Identify which cell holds the provided text, then report its [x, y] central coordinate. 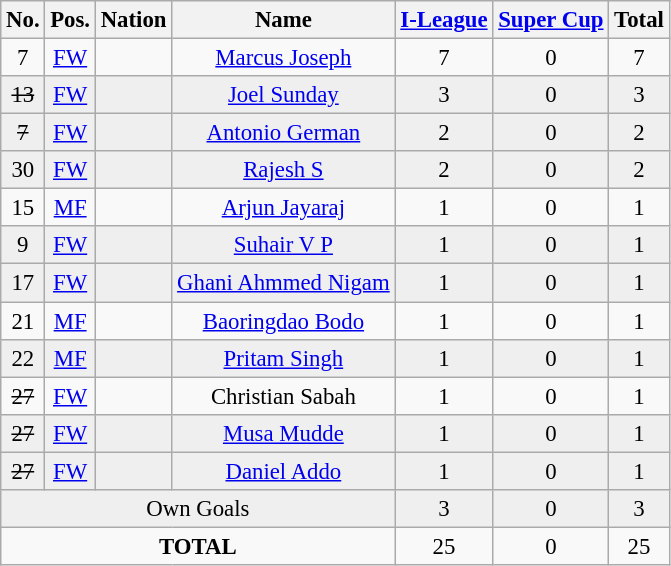
17 [23, 283]
Nation [133, 20]
30 [23, 170]
TOTAL [198, 546]
Daniel Addo [284, 471]
Suhair V P [284, 245]
Name [284, 20]
Christian Sabah [284, 396]
Rajesh S [284, 170]
Super Cup [551, 20]
21 [23, 321]
Own Goals [198, 509]
Antonio German [284, 133]
Arjun Jayaraj [284, 208]
22 [23, 358]
Baoringdao Bodo [284, 321]
Joel Sunday [284, 95]
Pos. [70, 20]
I-League [444, 20]
No. [23, 20]
Total [639, 20]
9 [23, 245]
Ghani Ahmmed Nigam [284, 283]
15 [23, 208]
Marcus Joseph [284, 58]
13 [23, 95]
Pritam Singh [284, 358]
Musa Mudde [284, 433]
